Output the (x, y) coordinate of the center of the cell containing the given text.  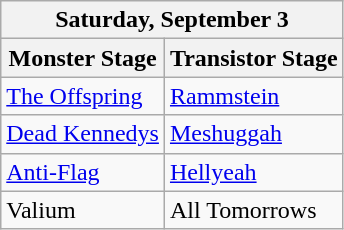
All Tomorrows (254, 210)
Transistor Stage (254, 58)
Valium (83, 210)
Monster Stage (83, 58)
Dead Kennedys (83, 134)
Hellyeah (254, 172)
Meshuggah (254, 134)
Rammstein (254, 96)
Anti-Flag (83, 172)
Saturday, September 3 (172, 20)
The Offspring (83, 96)
